Find where the given text appears and provide that cell's center as (X, Y) coordinate. 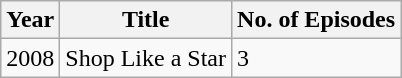
3 (316, 58)
Shop Like a Star (146, 58)
2008 (30, 58)
Year (30, 20)
Title (146, 20)
No. of Episodes (316, 20)
